Find where the given text appears and provide that cell's center as (X, Y) coordinate. 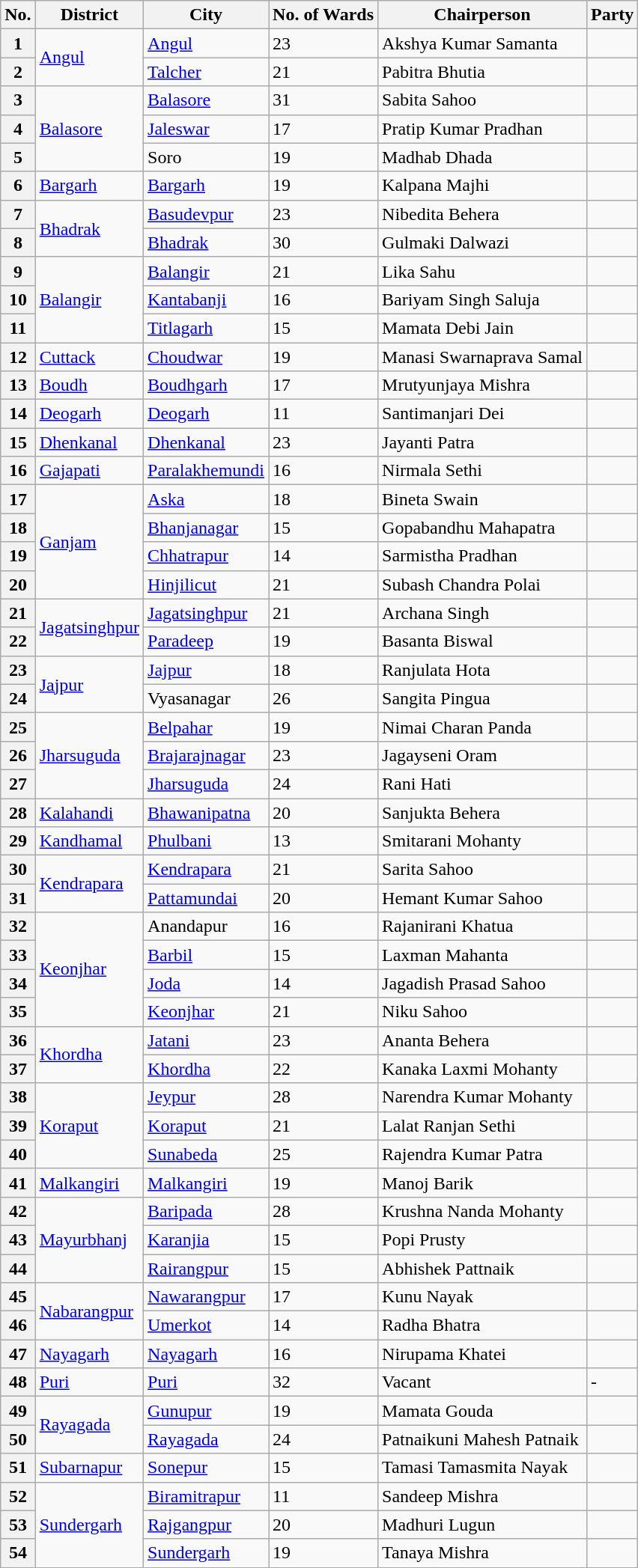
No. of Wards (323, 15)
46 (18, 1326)
Bariyam Singh Saluja (482, 299)
Manasi Swarnaprava Samal (482, 357)
Aska (207, 499)
Biramitrapur (207, 1496)
39 (18, 1126)
Paradeep (207, 641)
Gulmaki Dalwazi (482, 242)
Nawarangpur (207, 1297)
Umerkot (207, 1326)
District (89, 15)
1 (18, 43)
Nirmala Sethi (482, 471)
Jaleswar (207, 129)
Lalat Ranjan Sethi (482, 1126)
Talcher (207, 72)
Kandhamal (89, 841)
36 (18, 1040)
9 (18, 271)
Kantabanji (207, 299)
Vacant (482, 1382)
27 (18, 784)
Sarmistha Pradhan (482, 556)
Chhatrapur (207, 556)
Laxman Mahanta (482, 955)
33 (18, 955)
Mrutyunjaya Mishra (482, 385)
Tanaya Mishra (482, 1553)
Bhawanipatna (207, 812)
Kalpana Majhi (482, 186)
50 (18, 1439)
Jeypur (207, 1097)
Hemant Kumar Sahoo (482, 898)
8 (18, 242)
Bhanjanagar (207, 528)
12 (18, 357)
Ananta Behera (482, 1040)
Paralakhemundi (207, 471)
Pattamundai (207, 898)
Nibedita Behera (482, 214)
40 (18, 1154)
Kunu Nayak (482, 1297)
48 (18, 1382)
51 (18, 1468)
Santimanjari Dei (482, 414)
Lika Sahu (482, 271)
Chairperson (482, 15)
Niku Sahoo (482, 1012)
Sanjukta Behera (482, 812)
Pabitra Bhutia (482, 72)
Karanjia (207, 1239)
Choudwar (207, 357)
Basanta Biswal (482, 641)
Nirupama Khatei (482, 1354)
Party (612, 15)
Jagayseni Oram (482, 755)
Krushna Nanda Mohanty (482, 1211)
Nabarangpur (89, 1311)
Nimai Charan Panda (482, 727)
Brajarajnagar (207, 755)
5 (18, 157)
Manoj Barik (482, 1183)
37 (18, 1069)
41 (18, 1183)
Archana Singh (482, 613)
10 (18, 299)
47 (18, 1354)
54 (18, 1553)
7 (18, 214)
43 (18, 1239)
Vyasanagar (207, 698)
No. (18, 15)
Mayurbhanj (89, 1239)
Sabita Sahoo (482, 100)
Subash Chandra Polai (482, 585)
Boudhgarh (207, 385)
Gopabandhu Mahapatra (482, 528)
Bineta Swain (482, 499)
Narendra Kumar Mohanty (482, 1097)
53 (18, 1525)
Sunabeda (207, 1154)
Basudevpur (207, 214)
Madhuri Lugun (482, 1525)
Belpahar (207, 727)
Jatani (207, 1040)
Mamata Debi Jain (482, 328)
Popi Prusty (482, 1239)
Barbil (207, 955)
34 (18, 983)
Sangita Pingua (482, 698)
35 (18, 1012)
Joda (207, 983)
49 (18, 1411)
- (612, 1382)
Akshya Kumar Samanta (482, 43)
Radha Bhatra (482, 1326)
Kanaka Laxmi Mohanty (482, 1069)
Ganjam (89, 542)
44 (18, 1269)
6 (18, 186)
Tamasi Tamasmita Nayak (482, 1468)
Titlagarh (207, 328)
Jayanti Patra (482, 442)
Abhishek Pattnaik (482, 1269)
52 (18, 1496)
Rani Hati (482, 784)
Subarnapur (89, 1468)
Gunupur (207, 1411)
Anandapur (207, 927)
Boudh (89, 385)
29 (18, 841)
Soro (207, 157)
4 (18, 129)
Sonepur (207, 1468)
42 (18, 1211)
Phulbani (207, 841)
Pratip Kumar Pradhan (482, 129)
Baripada (207, 1211)
Ranjulata Hota (482, 670)
Sandeep Mishra (482, 1496)
Gajapati (89, 471)
Mamata Gouda (482, 1411)
3 (18, 100)
Madhab Dhada (482, 157)
Cuttack (89, 357)
Kalahandi (89, 812)
Jagadish Prasad Sahoo (482, 983)
Sarita Sahoo (482, 870)
2 (18, 72)
Rajanirani Khatua (482, 927)
Rajendra Kumar Patra (482, 1154)
38 (18, 1097)
Smitarani Mohanty (482, 841)
Patnaikuni Mahesh Patnaik (482, 1439)
Rajgangpur (207, 1525)
City (207, 15)
45 (18, 1297)
Rairangpur (207, 1269)
Hinjilicut (207, 585)
